For the text-containing cell, return its midpoint in [x, y] coordinate format. 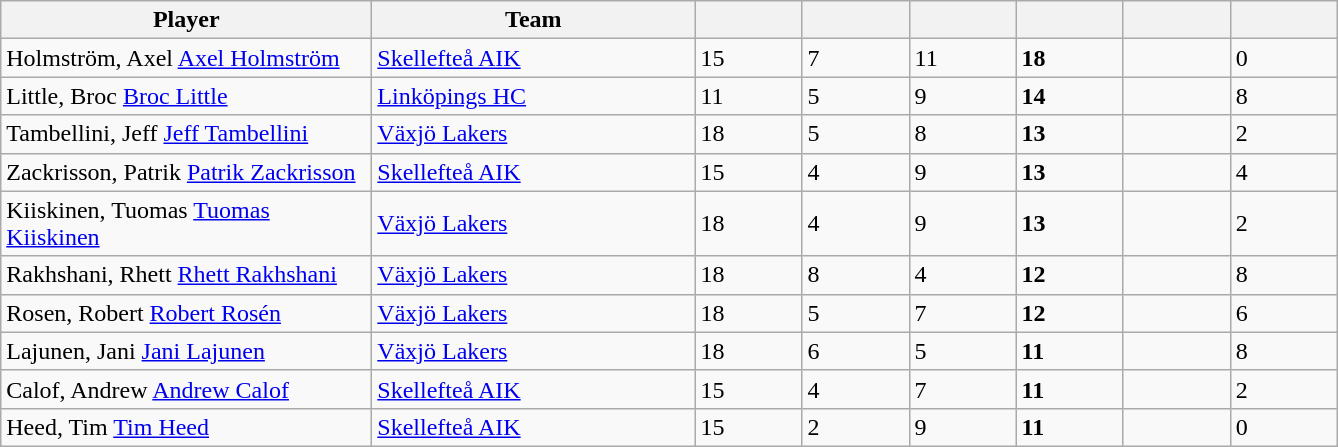
Calof, Andrew Andrew Calof [186, 389]
Kiiskinen, Tuomas Tuomas Kiiskinen [186, 224]
Heed, Tim Tim Heed [186, 427]
Team [534, 20]
Linköpings HC [534, 96]
Holmström, Axel Axel Holmström [186, 58]
Little, Broc Broc Little [186, 96]
14 [1070, 96]
Player [186, 20]
Tambellini, Jeff Jeff Tambellini [186, 134]
Rosen, Robert Robert Rosén [186, 313]
Zackrisson, Patrik Patrik Zackrisson [186, 172]
Lajunen, Jani Jani Lajunen [186, 351]
Rakhshani, Rhett Rhett Rakhshani [186, 275]
